Provide the [x, y] coordinate of the cell's center where the given text is located.  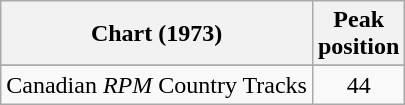
44 [358, 85]
Chart (1973) [157, 34]
Canadian RPM Country Tracks [157, 85]
Peakposition [358, 34]
